For the text-containing cell, return its midpoint in [x, y] coordinate format. 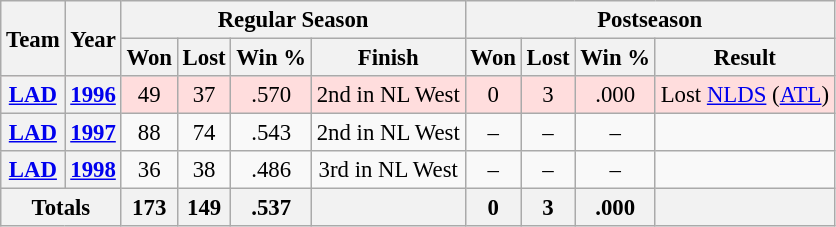
Year [93, 38]
Result [744, 58]
Totals [61, 208]
Team [33, 38]
1996 [93, 95]
3rd in NL West [388, 170]
1998 [93, 170]
173 [149, 208]
.537 [271, 208]
Finish [388, 58]
.543 [271, 133]
36 [149, 170]
Lost NLDS (ATL) [744, 95]
37 [204, 95]
74 [204, 133]
49 [149, 95]
.570 [271, 95]
149 [204, 208]
Regular Season [293, 20]
.486 [271, 170]
88 [149, 133]
Postseason [650, 20]
38 [204, 170]
1997 [93, 133]
